Find where the given text appears and provide that cell's center as (x, y) coordinate. 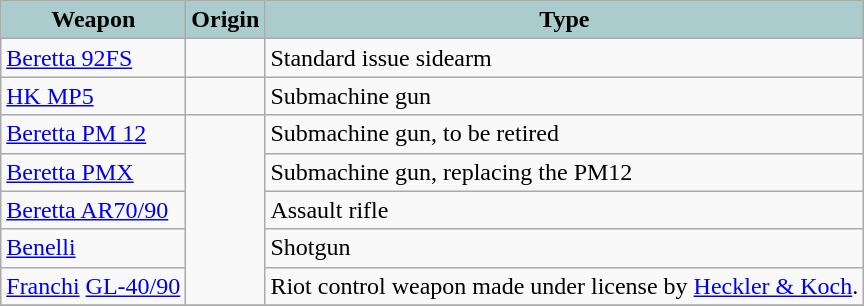
Submachine gun, replacing the PM12 (564, 172)
Beretta 92FS (94, 58)
Standard issue sidearm (564, 58)
Beretta PM 12 (94, 134)
Submachine gun, to be retired (564, 134)
Beretta PMX (94, 172)
Submachine gun (564, 96)
Franchi GL-40/90 (94, 286)
Shotgun (564, 248)
Weapon (94, 20)
Origin (226, 20)
Riot control weapon made under license by Heckler & Koch. (564, 286)
Type (564, 20)
Beretta AR70/90 (94, 210)
Benelli (94, 248)
HK MP5 (94, 96)
Assault rifle (564, 210)
